Capture the cell that displays the provided text and extract its (X, Y) central coordinate. 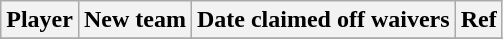
Ref (478, 20)
Date claimed off waivers (323, 20)
Player (40, 20)
New team (134, 20)
